Output the [x, y] coordinate of the center of the cell containing the given text.  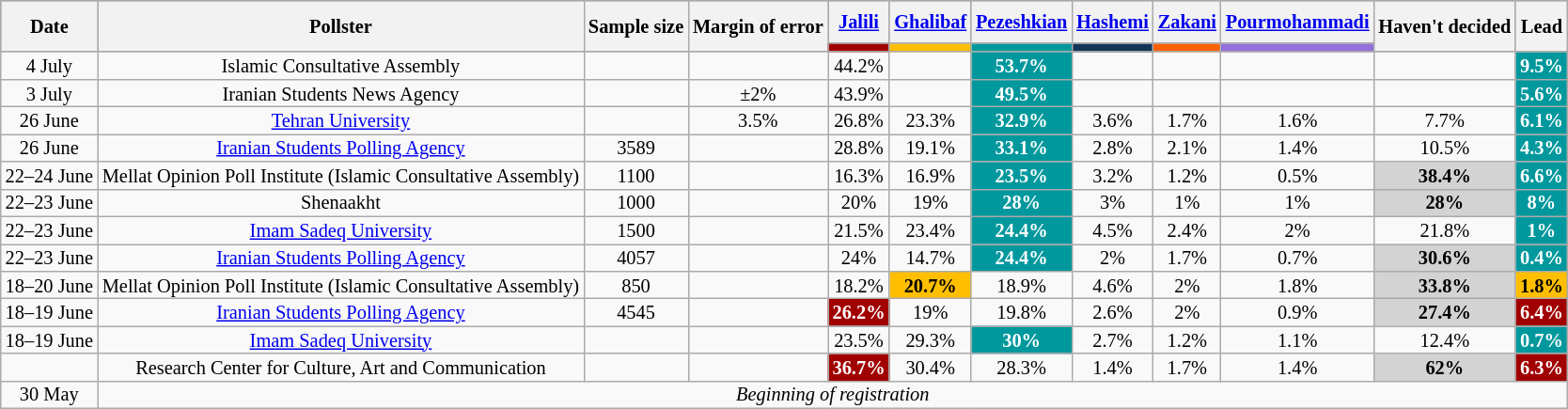
Islamic Consultative Assembly [340, 66]
7.7% [1444, 120]
18–20 June [49, 284]
3.2% [1113, 175]
62% [1444, 367]
Lead [1542, 26]
30% [1021, 340]
2.6% [1113, 312]
12.4% [1444, 340]
44.2% [859, 66]
Iranian Students News Agency [340, 92]
Pollster [340, 26]
Zakani [1187, 21]
9.5% [1542, 66]
4.6% [1113, 284]
30.6% [1444, 258]
Hashemi [1113, 21]
Haven't decided [1444, 26]
3% [1113, 203]
20.7% [931, 284]
Beginning of registration [833, 395]
19.8% [1021, 312]
43.9% [859, 92]
Pourmohammadi [1297, 21]
53.7% [1021, 66]
19.1% [931, 147]
29.3% [931, 340]
0.9% [1297, 312]
1500 [635, 229]
36.7% [859, 367]
16.3% [859, 175]
14.7% [931, 258]
23.4% [931, 229]
4.3% [1542, 147]
8% [1542, 203]
6.3% [1542, 367]
26.2% [859, 312]
Ghalibaf [931, 21]
28.3% [1021, 367]
Sample size [635, 26]
2.8% [1113, 147]
4.5% [1113, 229]
Pezeshkian [1021, 21]
10.5% [1444, 147]
21.5% [859, 229]
23.3% [931, 120]
6.6% [1542, 175]
Margin of error [758, 26]
16.9% [931, 175]
2.1% [1187, 147]
2.4% [1187, 229]
Tehran University [340, 120]
49.5% [1021, 92]
30 May [49, 395]
0.4% [1542, 258]
22–24 June [49, 175]
4057 [635, 258]
21.8% [1444, 229]
3.6% [1113, 120]
32.9% [1021, 120]
4545 [635, 312]
33.1% [1021, 147]
Jalili [859, 21]
6.1% [1542, 120]
Date [49, 26]
5.6% [1542, 92]
38.4% [1444, 175]
18.2% [859, 284]
3.5% [758, 120]
28.8% [859, 147]
27.4% [1444, 312]
26.8% [859, 120]
1.1% [1297, 340]
±2% [758, 92]
0.5% [1297, 175]
20% [859, 203]
3 July [49, 92]
4 July [49, 66]
18.9% [1021, 284]
2.7% [1113, 340]
1.6% [1297, 120]
24% [859, 258]
6.4% [1542, 312]
33.8% [1444, 284]
30.4% [931, 367]
850 [635, 284]
1100 [635, 175]
1000 [635, 203]
Shenaakht [340, 203]
Research Center for Culture, Art and Communication [340, 367]
3589 [635, 147]
